Capture the cell that displays the provided text and extract its [x, y] central coordinate. 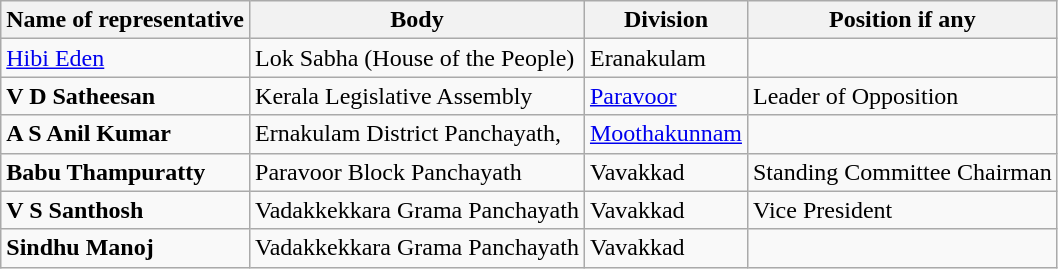
V D Satheesan [126, 96]
Body [418, 20]
Name of representative [126, 20]
Vice President [902, 210]
Sindhu Manoj [126, 248]
Ernakulam District Panchayath, [418, 134]
Leader of Opposition [902, 96]
Position if any [902, 20]
Eranakulam [666, 58]
Lok Sabha (House of the People) [418, 58]
Hibi Eden [126, 58]
A S Anil Kumar [126, 134]
Paravoor [666, 96]
Babu Thampuratty [126, 172]
Moothakunnam [666, 134]
V S Santhosh [126, 210]
Paravoor Block Panchayath [418, 172]
Division [666, 20]
Kerala Legislative Assembly [418, 96]
Standing Committee Chairman [902, 172]
